Provide the (X, Y) coordinate of the cell's center where the given text is located.  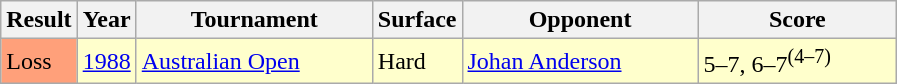
Loss (39, 62)
1988 (106, 62)
Surface (417, 20)
Australian Open (254, 62)
Score (798, 20)
Johan Anderson (580, 62)
5–7, 6–7(4–7) (798, 62)
Tournament (254, 20)
Opponent (580, 20)
Result (39, 20)
Hard (417, 62)
Year (106, 20)
